Scan for the cell matching the given text and deliver its [X, Y] coordinate at center. 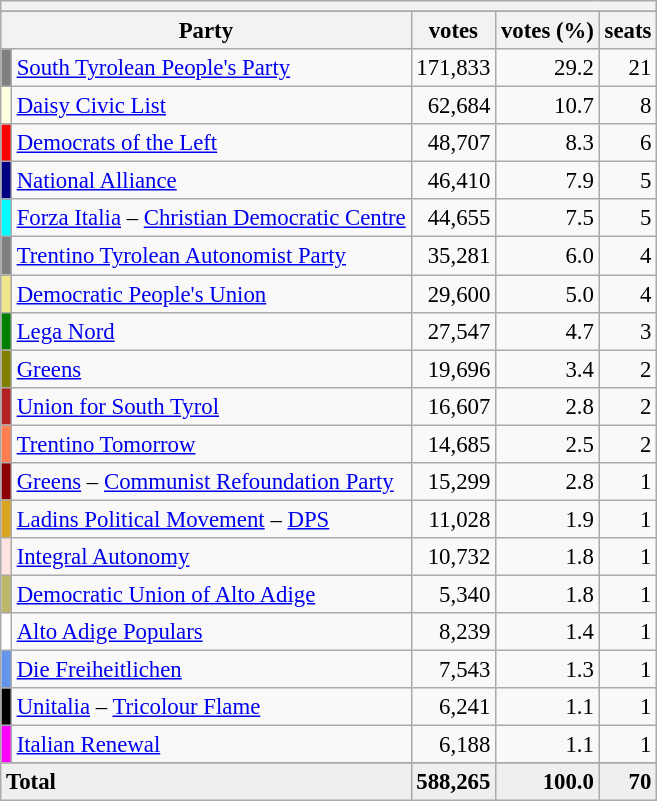
National Alliance [211, 181]
Greens – Communist Refoundation Party [211, 482]
1.3 [548, 670]
10.7 [548, 106]
10,732 [454, 557]
Democratic People's Union [211, 294]
Daisy Civic List [211, 106]
6.0 [548, 256]
6,188 [454, 745]
Union for South Tyrol [211, 406]
5.0 [548, 294]
Democratic Union of Alto Adige [211, 594]
8 [628, 106]
Die Freiheitlichen [211, 670]
35,281 [454, 256]
6 [628, 143]
7.5 [548, 219]
62,684 [454, 106]
Italian Renewal [211, 745]
Total [206, 782]
4.7 [548, 331]
7.9 [548, 181]
19,696 [454, 369]
Party [206, 31]
7,543 [454, 670]
Alto Adige Populars [211, 632]
588,265 [454, 782]
8.3 [548, 143]
Unitalia – Tricolour Flame [211, 707]
3.4 [548, 369]
70 [628, 782]
Forza Italia – Christian Democratic Centre [211, 219]
29,600 [454, 294]
171,833 [454, 68]
6,241 [454, 707]
Trentino Tyrolean Autonomist Party [211, 256]
2.5 [548, 444]
Integral Autonomy [211, 557]
16,607 [454, 406]
Democrats of the Left [211, 143]
Lega Nord [211, 331]
votes [454, 31]
21 [628, 68]
Trentino Tomorrow [211, 444]
South Tyrolean People's Party [211, 68]
44,655 [454, 219]
votes (%) [548, 31]
Greens [211, 369]
27,547 [454, 331]
48,707 [454, 143]
29.2 [548, 68]
11,028 [454, 519]
15,299 [454, 482]
1.4 [548, 632]
14,685 [454, 444]
1.9 [548, 519]
Ladins Political Movement – DPS [211, 519]
5,340 [454, 594]
seats [628, 31]
46,410 [454, 181]
8,239 [454, 632]
100.0 [548, 782]
3 [628, 331]
